Provide the (x, y) coordinate of the cell's center where the given text is located.  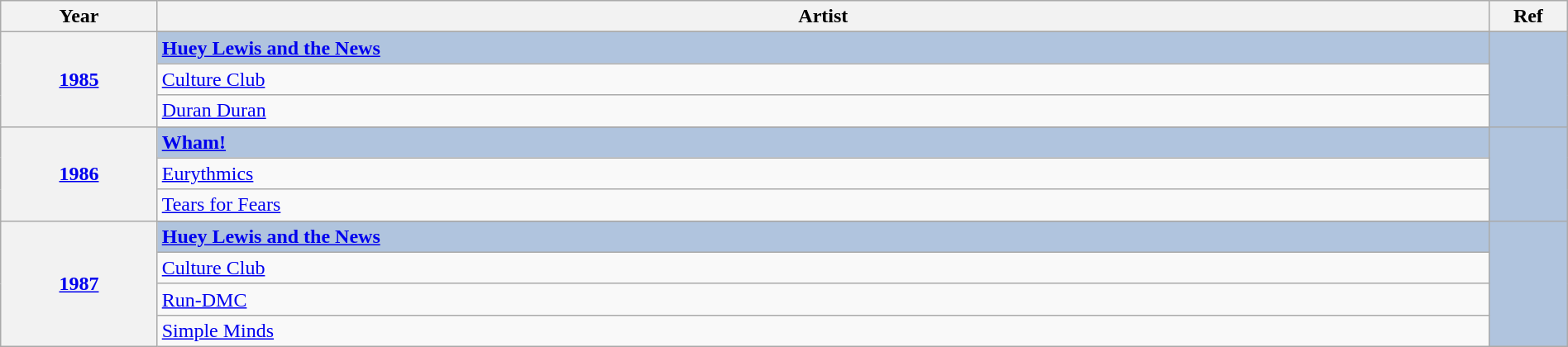
Artist (823, 17)
Simple Minds (823, 330)
Year (79, 17)
Ref (1528, 17)
1985 (79, 79)
Run-DMC (823, 299)
Duran Duran (823, 111)
Eurythmics (823, 173)
Tears for Fears (823, 205)
Wham! (823, 142)
1986 (79, 173)
1987 (79, 283)
